Determine the [X, Y] coordinate at the center of the cell enclosing the given text.  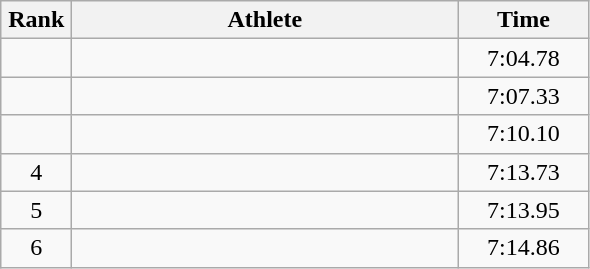
7:13.95 [524, 210]
6 [36, 248]
4 [36, 172]
7:14.86 [524, 248]
7:10.10 [524, 134]
Athlete [265, 20]
Rank [36, 20]
Time [524, 20]
5 [36, 210]
7:04.78 [524, 58]
7:13.73 [524, 172]
7:07.33 [524, 96]
